Return [X, Y] of the center of cell containing provided text 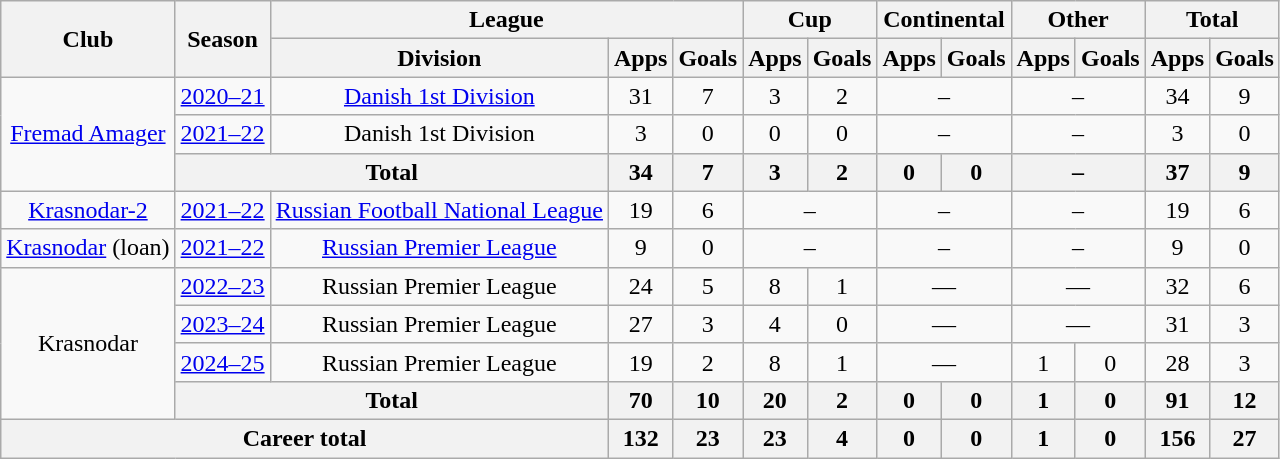
Cup [810, 20]
Club [88, 39]
28 [1177, 362]
League [506, 20]
156 [1177, 438]
Continental [944, 20]
24 [640, 286]
Other [1078, 20]
2020–21 [222, 96]
12 [1245, 400]
2022–23 [222, 286]
10 [708, 400]
20 [775, 400]
32 [1177, 286]
Fremad Amager [88, 134]
Krasnodar-2 [88, 210]
132 [640, 438]
37 [1177, 172]
Krasnodar [88, 343]
5 [708, 286]
Russian Football National League [439, 210]
Krasnodar (loan) [88, 248]
91 [1177, 400]
2023–24 [222, 324]
Division [439, 58]
Career total [305, 438]
70 [640, 400]
Season [222, 39]
2024–25 [222, 362]
